Provide the (x, y) coordinate of the cell's center where the given text is located.  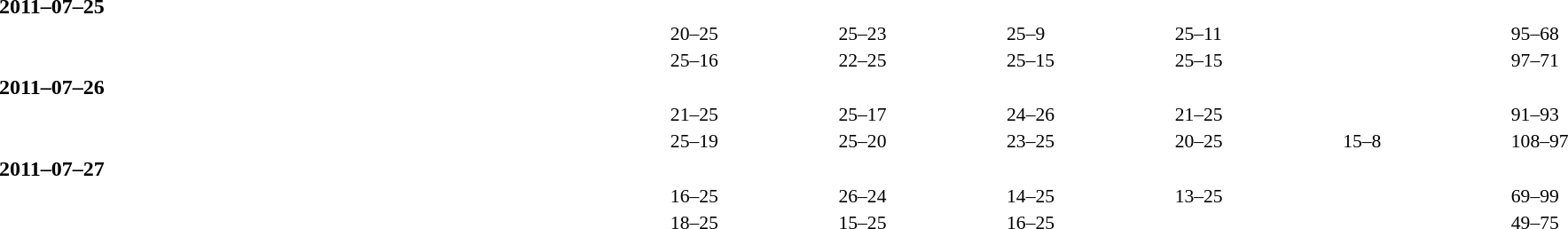
25–9 (1089, 34)
23–25 (1089, 141)
16–25 (752, 195)
25–20 (921, 141)
26–24 (921, 195)
13–25 (1257, 195)
25–19 (752, 141)
24–26 (1089, 114)
22–25 (921, 60)
25–17 (921, 114)
25–11 (1257, 34)
14–25 (1089, 195)
25–16 (752, 60)
15–8 (1425, 141)
25–23 (921, 34)
